From the cell containing the given text, extract its center point as (X, Y) coordinate. 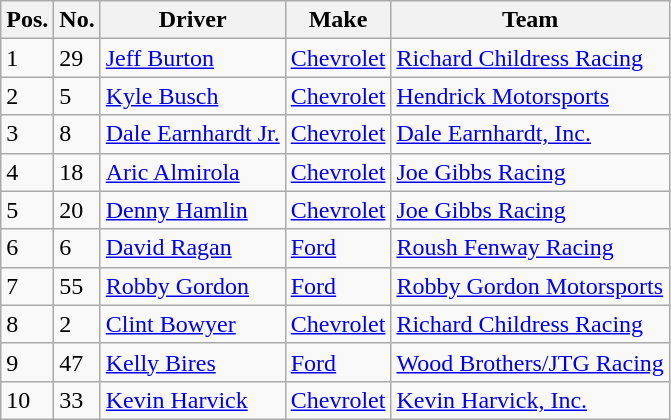
Make (338, 20)
3 (28, 134)
20 (77, 210)
Denny Hamlin (192, 210)
Jeff Burton (192, 58)
47 (77, 362)
4 (28, 172)
David Ragan (192, 248)
Robby Gordon Motorsports (530, 286)
No. (77, 20)
Kevin Harvick (192, 400)
55 (77, 286)
Clint Bowyer (192, 324)
Kevin Harvick, Inc. (530, 400)
18 (77, 172)
Dale Earnhardt Jr. (192, 134)
Roush Fenway Racing (530, 248)
Hendrick Motorsports (530, 96)
Driver (192, 20)
Aric Almirola (192, 172)
7 (28, 286)
Robby Gordon (192, 286)
Dale Earnhardt, Inc. (530, 134)
33 (77, 400)
Kyle Busch (192, 96)
Kelly Bires (192, 362)
1 (28, 58)
29 (77, 58)
9 (28, 362)
Pos. (28, 20)
Wood Brothers/JTG Racing (530, 362)
10 (28, 400)
Team (530, 20)
